Pinpoint the cell where the given text exists, returning its [x, y] midpoint coordinate. 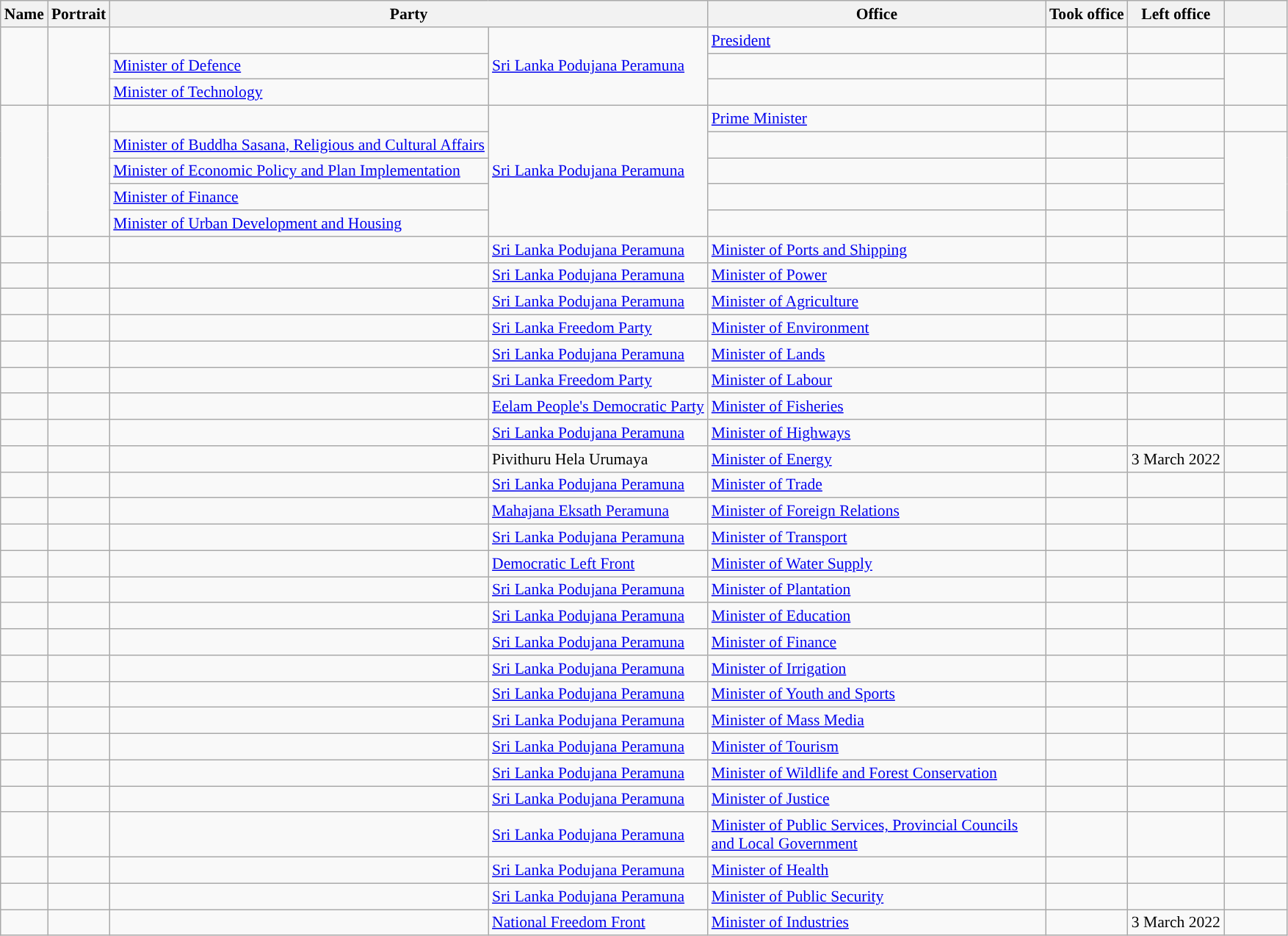
Minister of Defence [299, 66]
Eelam People's Democratic Party [598, 407]
Minister of Energy [877, 459]
Office [877, 14]
Left office [1176, 14]
Minister of Labour [877, 381]
Minister of Irrigation [877, 669]
Portrait [79, 14]
Party [408, 14]
Minister of Foreign Relations [877, 511]
Minister of Youth and Sports [877, 694]
President [877, 40]
Prime Minister [877, 119]
Minister of Urban Development and Housing [299, 223]
Minister of Trade [877, 485]
Minister of Agriculture [877, 302]
Pivithuru Hela Urumaya [598, 459]
Minister of Mass Media [877, 721]
Minister of Technology [299, 93]
Minister of Education [877, 616]
Minister of Public Services, Provincial Councils and Local Government [877, 835]
Minister of Justice [877, 799]
National Freedom Front [598, 923]
Minister of Power [877, 276]
Minister of Fisheries [877, 407]
Minister of Water Supply [877, 564]
Democratic Left Front [598, 564]
Minister of Industries [877, 923]
Minister of Tourism [877, 747]
Mahajana Eksath Peramuna [598, 511]
Took office [1087, 14]
Minister of Public Security [877, 896]
Minister of Transport [877, 538]
Minister of Health [877, 871]
Minister of Wildlife and Forest Conservation [877, 773]
Minister of Buddha Sasana, Religious and Cultural Affairs [299, 145]
Name [24, 14]
Minister of Economic Policy and Plan Implementation [299, 171]
Minister of Ports and Shipping [877, 250]
Minister of Lands [877, 354]
Minister of Plantation [877, 590]
Minister of Environment [877, 328]
Minister of Highways [877, 433]
